Determine the [X, Y] coordinate at the center of the cell enclosing the given text.  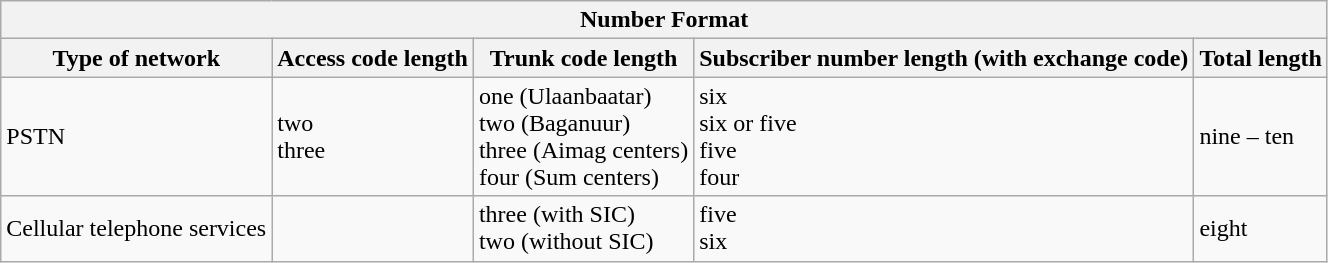
Access code length [373, 58]
Trunk code length [583, 58]
Number Format [664, 20]
three (with SIC)two (without SIC) [583, 228]
nine – ten [1261, 136]
Total length [1261, 58]
PSTN [136, 136]
one (Ulaanbaatar)two (Baganuur)three (Aimag centers)four (Sum centers) [583, 136]
sixsix or fivefivefour [944, 136]
twothree [373, 136]
Cellular telephone services [136, 228]
eight [1261, 228]
Subscriber number length (with exchange code) [944, 58]
Type of network [136, 58]
fivesix [944, 228]
